Output the [X, Y] coordinate of the center of the cell containing the given text.  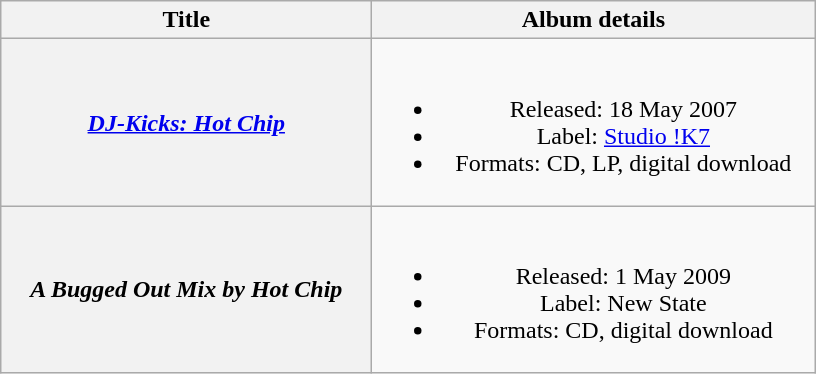
Released: 18 May 2007Label: Studio !K7Formats: CD, LP, digital download [594, 122]
Released: 1 May 2009Label: New StateFormats: CD, digital download [594, 290]
DJ-Kicks: Hot Chip [186, 122]
Album details [594, 20]
Title [186, 20]
A Bugged Out Mix by Hot Chip [186, 290]
